Search for the cell housing the specified text and yield its [X, Y] center coordinate. 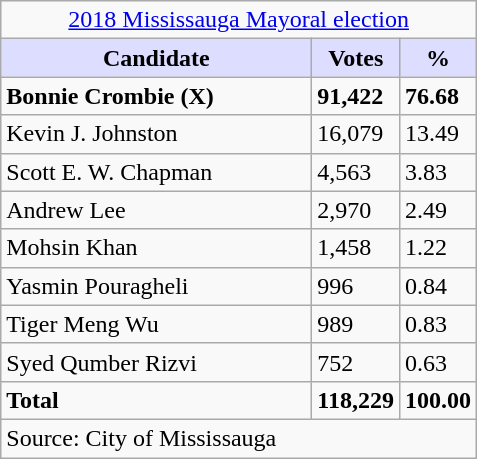
996 [356, 286]
4,563 [356, 172]
13.49 [438, 134]
100.00 [438, 400]
Total [156, 400]
0.63 [438, 362]
Andrew Lee [156, 210]
1,458 [356, 248]
Yasmin Pouragheli [156, 286]
Bonnie Crombie (X) [156, 96]
Scott E. W. Chapman [156, 172]
0.83 [438, 324]
2.49 [438, 210]
1.22 [438, 248]
0.84 [438, 286]
752 [356, 362]
Syed Qumber Rizvi [156, 362]
2018 Mississauga Mayoral election [239, 20]
989 [356, 324]
2,970 [356, 210]
Candidate [156, 58]
3.83 [438, 172]
76.68 [438, 96]
Tiger Meng Wu [156, 324]
118,229 [356, 400]
Kevin J. Johnston [156, 134]
16,079 [356, 134]
Mohsin Khan [156, 248]
91,422 [356, 96]
Votes [356, 58]
Source: City of Mississauga [239, 438]
% [438, 58]
